Provide the (x, y) coordinate of the cell's center where the given text is located.  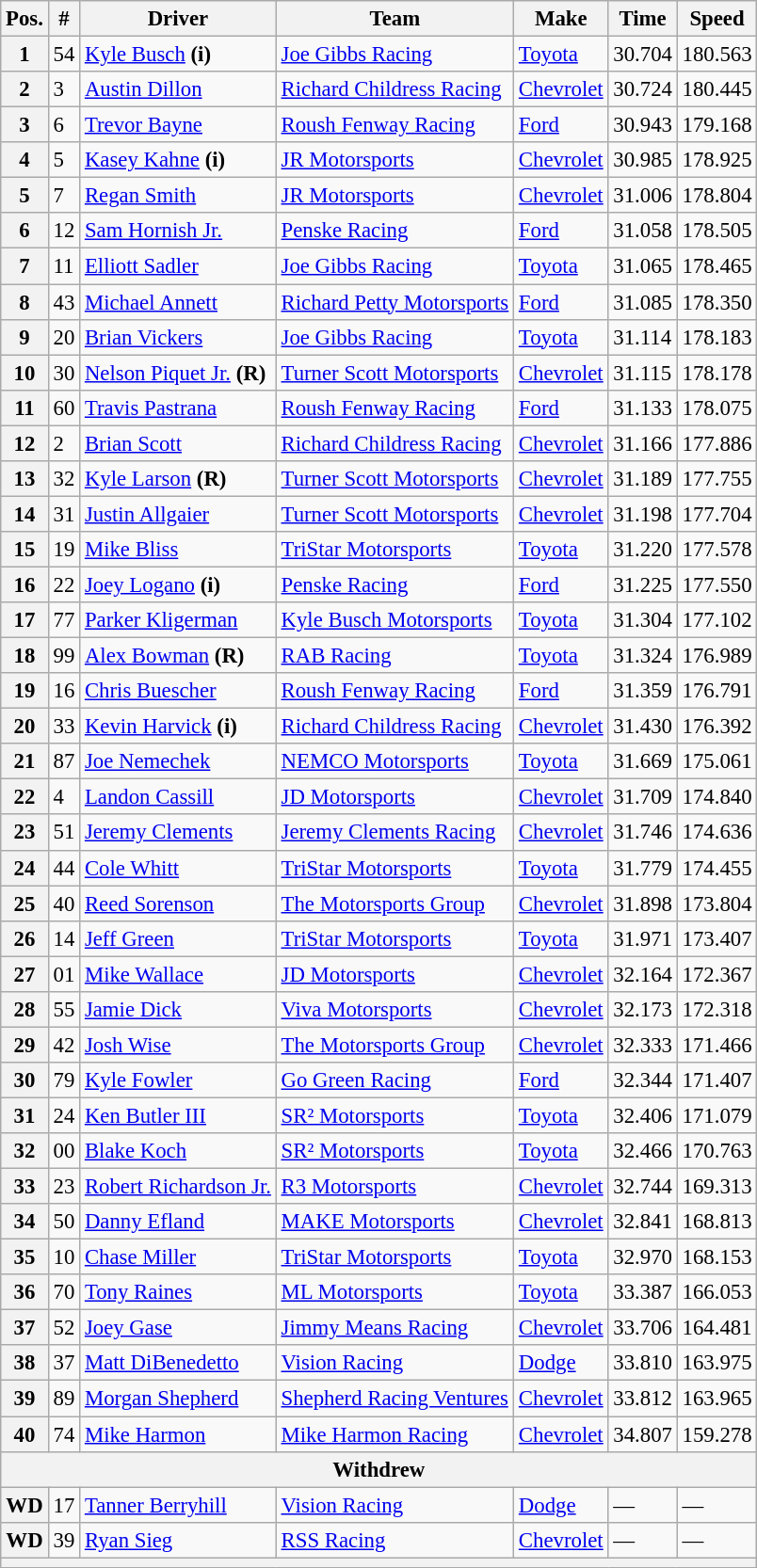
51 (64, 833)
Brian Vickers (179, 337)
32.333 (642, 1045)
32.164 (642, 974)
31.085 (642, 302)
Chase Miller (179, 1257)
33.387 (642, 1292)
32.970 (642, 1257)
1 (24, 55)
Withdrew (378, 1469)
31.189 (642, 479)
173.407 (717, 938)
31.324 (642, 656)
79 (64, 1080)
Kyle Larson (R) (179, 479)
32.744 (642, 1187)
177.578 (717, 550)
43 (64, 302)
170.763 (717, 1151)
13 (24, 479)
178.350 (717, 302)
Sam Hornish Jr. (179, 231)
Kyle Fowler (179, 1080)
Ryan Sieg (179, 1540)
31.225 (642, 584)
32.466 (642, 1151)
Kyle Busch Motorsports (395, 620)
159.278 (717, 1434)
Team (395, 19)
33.812 (642, 1399)
178.178 (717, 373)
Go Green Racing (395, 1080)
Austin Dillon (179, 89)
Parker Kligerman (179, 620)
Robert Richardson Jr. (179, 1187)
31.166 (642, 443)
31.430 (642, 727)
Alex Bowman (R) (179, 656)
NEMCO Motorsports (395, 761)
Morgan Shepherd (179, 1399)
172.367 (717, 974)
174.840 (717, 797)
31.669 (642, 761)
179.168 (717, 125)
87 (64, 761)
Richard Petty Motorsports (395, 302)
R3 Motorsports (395, 1187)
Mike Bliss (179, 550)
Joe Nemechek (179, 761)
34.807 (642, 1434)
32.344 (642, 1080)
174.636 (717, 833)
00 (64, 1151)
176.392 (717, 727)
29 (24, 1045)
180.563 (717, 55)
31.304 (642, 620)
172.318 (717, 1010)
RSS Racing (395, 1540)
28 (24, 1010)
30.985 (642, 160)
Kasey Kahne (i) (179, 160)
27 (24, 974)
21 (24, 761)
31.709 (642, 797)
15 (24, 550)
Tony Raines (179, 1292)
33.706 (642, 1328)
178.925 (717, 160)
89 (64, 1399)
31.065 (642, 266)
26 (24, 938)
171.466 (717, 1045)
177.704 (717, 514)
31.198 (642, 514)
31.898 (642, 904)
Jeremy Clements (179, 833)
30.724 (642, 89)
31.779 (642, 868)
171.079 (717, 1115)
31.006 (642, 196)
32.173 (642, 1010)
178.505 (717, 231)
31.359 (642, 691)
Danny Efland (179, 1222)
54 (64, 55)
31.058 (642, 231)
77 (64, 620)
Joey Gase (179, 1328)
163.975 (717, 1364)
74 (64, 1434)
177.102 (717, 620)
Mike Wallace (179, 974)
177.755 (717, 479)
Speed (717, 19)
31.746 (642, 833)
Driver (179, 19)
Jimmy Means Racing (395, 1328)
Josh Wise (179, 1045)
Chris Buescher (179, 691)
Reed Sorenson (179, 904)
Jamie Dick (179, 1010)
Shepherd Racing Ventures (395, 1399)
Blake Koch (179, 1151)
Tanner Berryhill (179, 1505)
178.183 (717, 337)
RAB Racing (395, 656)
31.971 (642, 938)
60 (64, 408)
166.053 (717, 1292)
55 (64, 1010)
Justin Allgaier (179, 514)
31.114 (642, 337)
32.406 (642, 1115)
Time (642, 19)
01 (64, 974)
31.133 (642, 408)
34 (24, 1222)
Pos. (24, 19)
38 (24, 1364)
8 (24, 302)
Cole Whitt (179, 868)
99 (64, 656)
36 (24, 1292)
44 (64, 868)
178.465 (717, 266)
Mike Harmon (179, 1434)
33.810 (642, 1364)
Nelson Piquet Jr. (R) (179, 373)
30.943 (642, 125)
31.220 (642, 550)
163.965 (717, 1399)
175.061 (717, 761)
30.704 (642, 55)
31.115 (642, 373)
Viva Motorsports (395, 1010)
Regan Smith (179, 196)
Michael Annett (179, 302)
168.813 (717, 1222)
174.455 (717, 868)
Brian Scott (179, 443)
173.804 (717, 904)
25 (24, 904)
171.407 (717, 1080)
176.791 (717, 691)
MAKE Motorsports (395, 1222)
Mike Harmon Racing (395, 1434)
Trevor Bayne (179, 125)
Landon Cassill (179, 797)
Elliott Sadler (179, 266)
Jeff Green (179, 938)
168.153 (717, 1257)
Travis Pastrana (179, 408)
Joey Logano (i) (179, 584)
Make (561, 19)
180.445 (717, 89)
Kevin Harvick (i) (179, 727)
9 (24, 337)
70 (64, 1292)
164.481 (717, 1328)
177.886 (717, 443)
Ken Butler III (179, 1115)
Kyle Busch (i) (179, 55)
169.313 (717, 1187)
177.550 (717, 584)
32.841 (642, 1222)
18 (24, 656)
ML Motorsports (395, 1292)
Jeremy Clements Racing (395, 833)
42 (64, 1045)
176.989 (717, 656)
52 (64, 1328)
35 (24, 1257)
Matt DiBenedetto (179, 1364)
178.804 (717, 196)
178.075 (717, 408)
# (64, 19)
50 (64, 1222)
